Search for the cell housing the specified text and yield its (x, y) center coordinate. 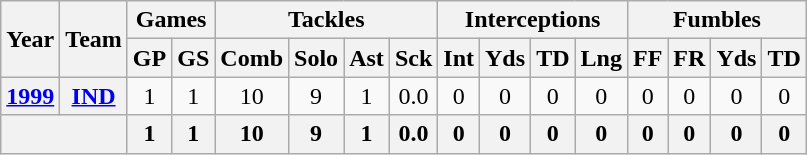
Games (170, 20)
Fumbles (716, 20)
Int (459, 58)
Interceptions (533, 20)
Year (30, 39)
Comb (252, 58)
Team (94, 39)
Sck (413, 58)
GP (149, 58)
Ast (367, 58)
1999 (30, 96)
IND (94, 96)
Tackles (326, 20)
FF (647, 58)
FR (690, 58)
GS (194, 58)
Solo (316, 58)
Lng (601, 58)
